Scan for the cell matching the given text and deliver its [X, Y] coordinate at center. 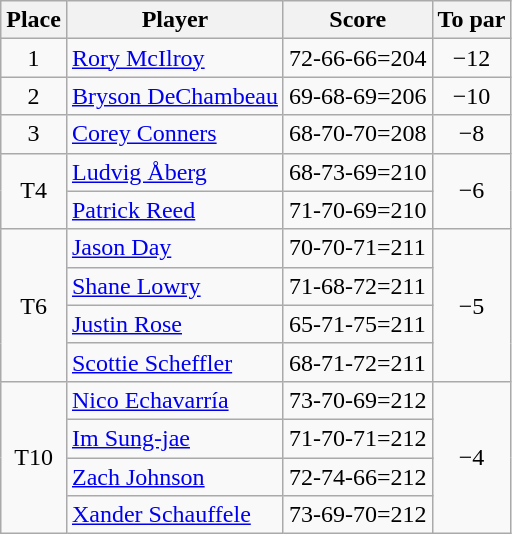
3 [34, 134]
70-70-71=211 [358, 248]
Nico Echavarría [174, 400]
71-70-71=212 [358, 438]
Shane Lowry [174, 286]
2 [34, 96]
71-70-69=210 [358, 210]
−12 [472, 58]
T6 [34, 305]
Im Sung-jae [174, 438]
T10 [34, 457]
−5 [472, 305]
Jason Day [174, 248]
Scottie Scheffler [174, 362]
65-71-75=211 [358, 324]
73-69-70=212 [358, 515]
72-74-66=212 [358, 477]
Patrick Reed [174, 210]
−8 [472, 134]
Score [358, 20]
Place [34, 20]
To par [472, 20]
Player [174, 20]
Zach Johnson [174, 477]
−6 [472, 191]
73-70-69=212 [358, 400]
1 [34, 58]
68-73-69=210 [358, 172]
Rory McIlroy [174, 58]
T4 [34, 191]
−4 [472, 457]
Justin Rose [174, 324]
Corey Conners [174, 134]
71-68-72=211 [358, 286]
Ludvig Åberg [174, 172]
72-66-66=204 [358, 58]
68-71-72=211 [358, 362]
−10 [472, 96]
69-68-69=206 [358, 96]
68-70-70=208 [358, 134]
Bryson DeChambeau [174, 96]
Xander Schauffele [174, 515]
